Return the (X, Y) coordinate for the center point of the cell that contains the specified text.  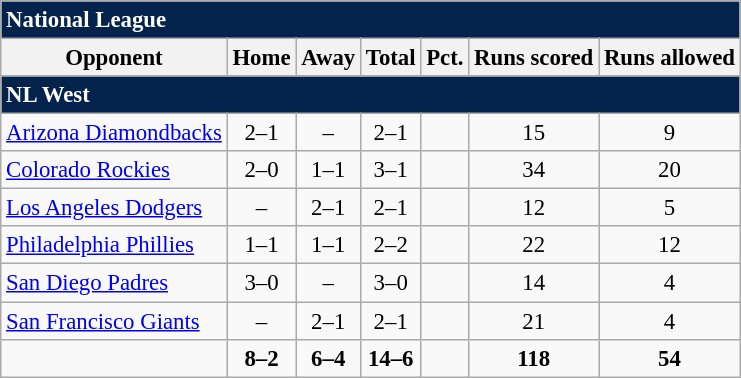
Runs scored (534, 58)
Away (328, 58)
Opponent (114, 58)
Pct. (445, 58)
54 (670, 358)
Home (262, 58)
8–2 (262, 358)
15 (534, 133)
San Francisco Giants (114, 321)
118 (534, 358)
21 (534, 321)
Arizona Diamondbacks (114, 133)
14–6 (390, 358)
San Diego Padres (114, 283)
National League (370, 20)
5 (670, 208)
3–1 (390, 170)
Philadelphia Phillies (114, 245)
6–4 (328, 358)
9 (670, 133)
2–2 (390, 245)
NL West (370, 95)
34 (534, 170)
Runs allowed (670, 58)
Colorado Rockies (114, 170)
Los Angeles Dodgers (114, 208)
Total (390, 58)
20 (670, 170)
22 (534, 245)
14 (534, 283)
2–0 (262, 170)
